Locate the cell with the specified text and output its [x, y] center coordinate. 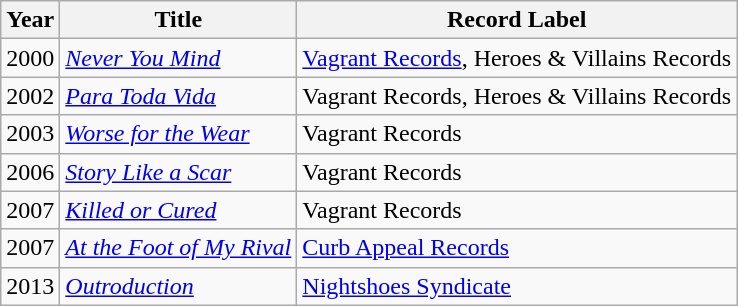
Record Label [517, 20]
2013 [30, 286]
2006 [30, 172]
Never You Mind [178, 58]
2003 [30, 134]
Year [30, 20]
Worse for the Wear [178, 134]
At the Foot of My Rival [178, 248]
Para Toda Vida [178, 96]
Title [178, 20]
Nightshoes Syndicate [517, 286]
2002 [30, 96]
Killed or Cured [178, 210]
2000 [30, 58]
Outroduction [178, 286]
Story Like a Scar [178, 172]
Curb Appeal Records [517, 248]
